Identify which cell holds the provided text, then report its (X, Y) central coordinate. 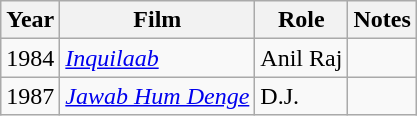
Notes (382, 20)
Role (302, 20)
Year (30, 20)
1984 (30, 58)
1987 (30, 96)
D.J. (302, 96)
Jawab Hum Denge (158, 96)
Anil Raj (302, 58)
Film (158, 20)
Inquilaab (158, 58)
